Provide the [x, y] coordinate of the cell's center where the given text is located.  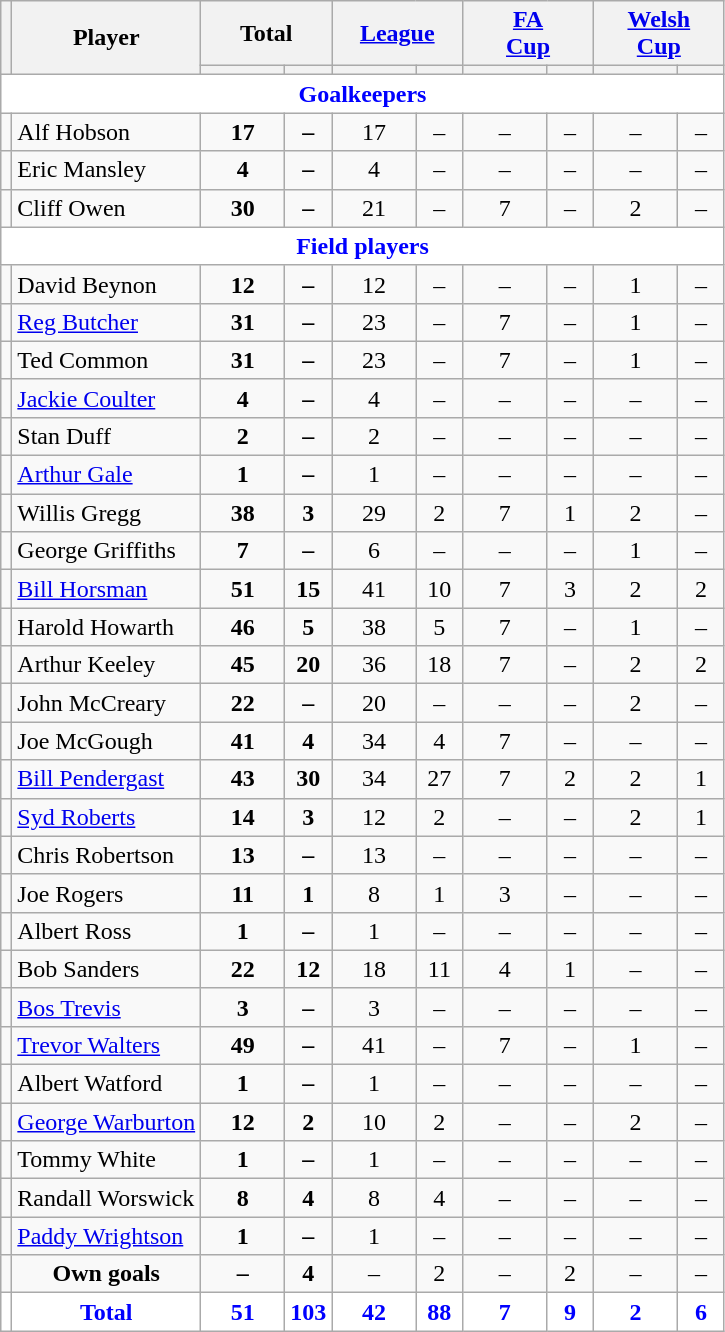
Bos Trevis [106, 1007]
14 [243, 817]
9 [570, 1312]
29 [374, 513]
Chris Robertson [106, 855]
46 [243, 627]
Cliff Owen [106, 208]
Own goals [106, 1274]
Ted Common [106, 360]
Bob Sanders [106, 969]
Jackie Coulter [106, 398]
Player [106, 38]
49 [243, 1046]
15 [308, 589]
Alf Hobson [106, 132]
Paddy Wrightson [106, 1236]
Joe Rogers [106, 893]
Reg Butcher [106, 322]
36 [374, 665]
George Griffiths [106, 551]
League [398, 34]
Arthur Gale [106, 475]
George Warburton [106, 1122]
45 [243, 665]
Randall Worswick [106, 1198]
Albert Ross [106, 931]
Arthur Keeley [106, 665]
21 [374, 208]
42 [374, 1312]
103 [308, 1312]
John McCreary [106, 703]
Bill Pendergast [106, 779]
Harold Howarth [106, 627]
Trevor Walters [106, 1046]
88 [440, 1312]
David Beynon [106, 284]
27 [440, 779]
WelshCup [658, 34]
Stan Duff [106, 437]
Bill Horsman [106, 589]
Syd Roberts [106, 817]
Field players [362, 246]
43 [243, 779]
Willis Gregg [106, 513]
Eric Mansley [106, 170]
Tommy White [106, 1160]
Joe McGough [106, 741]
Goalkeepers [362, 94]
FACup [528, 34]
Albert Watford [106, 1084]
